From the cell containing the given text, extract its center point as (x, y) coordinate. 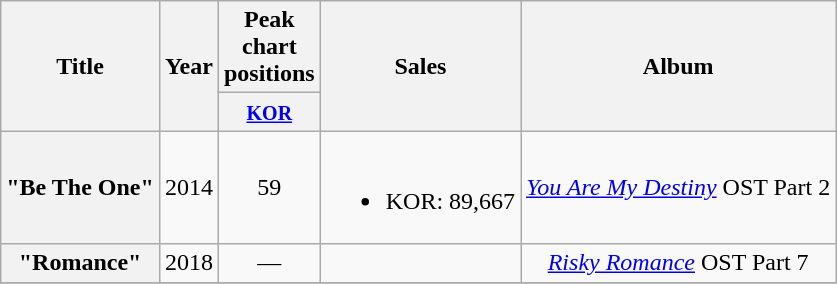
KOR (269, 112)
Title (80, 66)
KOR: 89,667 (420, 188)
2014 (188, 188)
59 (269, 188)
"Be The One" (80, 188)
2018 (188, 263)
Year (188, 66)
Album (678, 66)
Peak chart positions (269, 47)
— (269, 263)
Risky Romance OST Part 7 (678, 263)
"Romance" (80, 263)
You Are My Destiny OST Part 2 (678, 188)
Sales (420, 66)
